Pinpoint the cell where the given text exists, returning its (X, Y) midpoint coordinate. 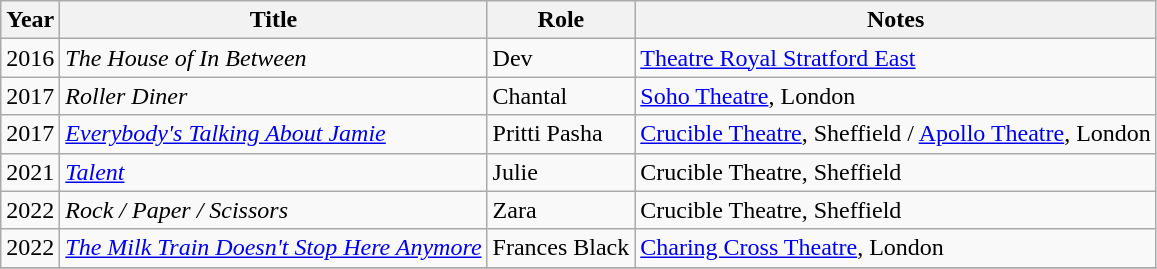
Roller Diner (274, 96)
Dev (561, 58)
Rock / Paper / Scissors (274, 210)
The House of In Between (274, 58)
Soho Theatre, London (896, 96)
Everybody's Talking About Jamie (274, 134)
The Milk Train Doesn't Stop Here Anymore (274, 248)
Charing Cross Theatre, London (896, 248)
2016 (30, 58)
2021 (30, 172)
Pritti Pasha (561, 134)
Julie (561, 172)
Notes (896, 20)
Talent (274, 172)
Role (561, 20)
Theatre Royal Stratford East (896, 58)
Title (274, 20)
Chantal (561, 96)
Year (30, 20)
Zara (561, 210)
Crucible Theatre, Sheffield / Apollo Theatre, London (896, 134)
Frances Black (561, 248)
